Extract the [x, y] coordinate from the center of the cell holding the provided text.  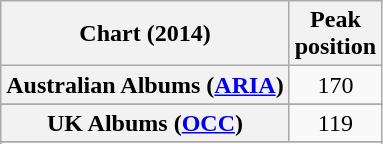
Australian Albums (ARIA) [145, 85]
Chart (2014) [145, 34]
UK Albums (OCC) [145, 123]
170 [335, 85]
Peakposition [335, 34]
119 [335, 123]
